Output the (X, Y) coordinate of the center of the cell containing the given text.  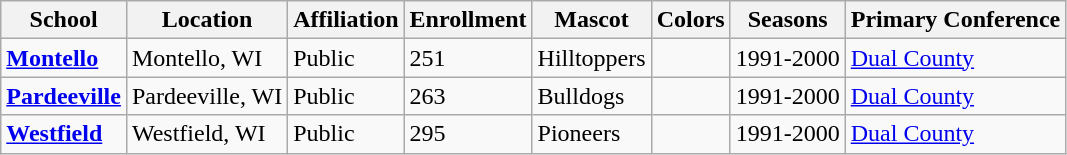
Bulldogs (592, 96)
Pardeeville, WI (206, 96)
Westfield, WI (206, 134)
School (64, 20)
Pioneers (592, 134)
Montello (64, 58)
Location (206, 20)
Pardeeville (64, 96)
295 (468, 134)
Enrollment (468, 20)
Westfield (64, 134)
251 (468, 58)
Primary Conference (956, 20)
263 (468, 96)
Colors (690, 20)
Hilltoppers (592, 58)
Seasons (788, 20)
Mascot (592, 20)
Montello, WI (206, 58)
Affiliation (346, 20)
